Extract the (X, Y) coordinate from the center of the cell holding the provided text.  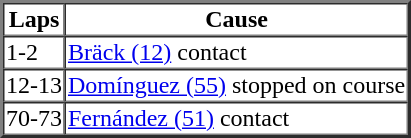
Fernández (51) contact (236, 118)
70-73 (34, 118)
Domínguez (55) stopped on course (236, 86)
12-13 (34, 86)
Laps (34, 20)
Cause (236, 20)
1-2 (34, 52)
Bräck (12) contact (236, 52)
